For the text-containing cell, return its midpoint in (X, Y) coordinate format. 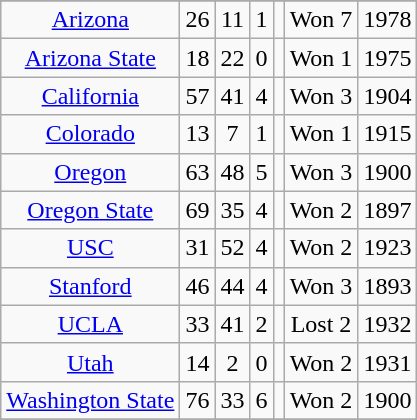
18 (198, 58)
1915 (388, 134)
46 (198, 286)
Lost 2 (321, 324)
1904 (388, 96)
13 (198, 134)
1897 (388, 210)
7 (232, 134)
Utah (90, 362)
26 (198, 20)
Arizona State (90, 58)
5 (262, 172)
Won 7 (321, 20)
69 (198, 210)
31 (198, 248)
1975 (388, 58)
Arizona (90, 20)
6 (262, 400)
Stanford (90, 286)
44 (232, 286)
52 (232, 248)
Oregon (90, 172)
California (90, 96)
76 (198, 400)
1931 (388, 362)
14 (198, 362)
63 (198, 172)
UCLA (90, 324)
57 (198, 96)
1978 (388, 20)
1893 (388, 286)
22 (232, 58)
Colorado (90, 134)
USC (90, 248)
48 (232, 172)
11 (232, 20)
Oregon State (90, 210)
1932 (388, 324)
35 (232, 210)
1923 (388, 248)
Washington State (90, 400)
